Pinpoint the cell where the given text exists, returning its [x, y] midpoint coordinate. 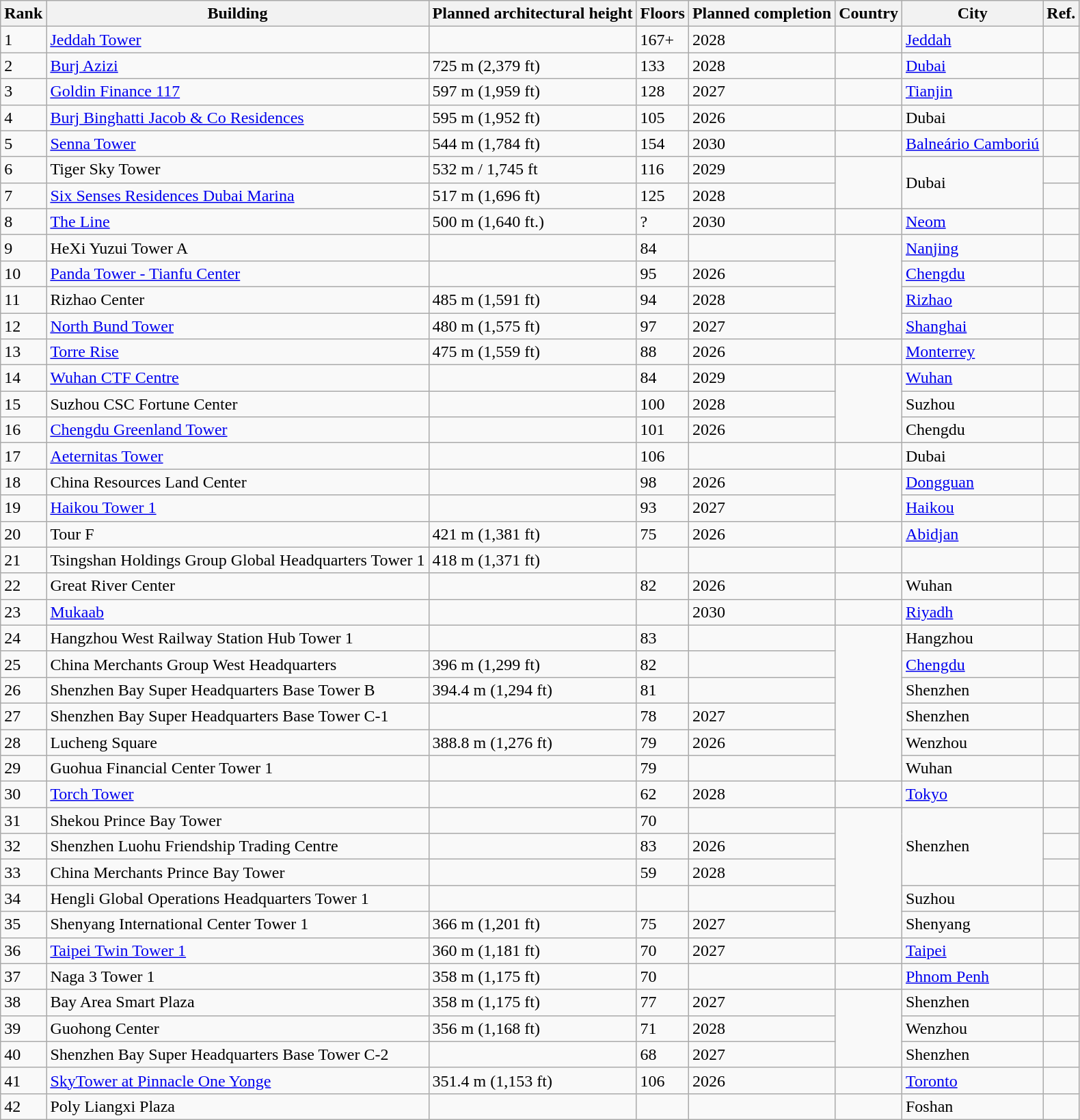
Toronto [972, 1080]
13 [23, 352]
14 [23, 378]
62 [662, 795]
100 [662, 404]
20 [23, 534]
Suzhou CSC Fortune Center [238, 404]
Hengli Global Operations Headquarters Tower 1 [238, 898]
Mukaab [238, 612]
Shenyang [972, 924]
5 [23, 144]
31 [23, 821]
4 [23, 118]
9 [23, 248]
26 [23, 690]
Neom [972, 222]
Torre Rise [238, 352]
360 m (1,181 ft) [532, 950]
8 [23, 222]
Haikou Tower 1 [238, 508]
Jeddah [972, 40]
1 [23, 40]
128 [662, 92]
Planned completion [761, 14]
595 m (1,952 ft) [532, 118]
Monterrey [972, 352]
95 [662, 274]
475 m (1,559 ft) [532, 352]
Rizhao Center [238, 299]
Burj Azizi [238, 66]
Shanghai [972, 326]
351.4 m (1,153 ft) [532, 1080]
38 [23, 1002]
Torch Tower [238, 795]
125 [662, 196]
480 m (1,575 ft) [532, 326]
68 [662, 1054]
37 [23, 976]
Planned architectural height [532, 14]
24 [23, 638]
40 [23, 1054]
532 m / 1,745 ft [532, 170]
167+ [662, 40]
Floors [662, 14]
Ref. [1061, 14]
366 m (1,201 ft) [532, 924]
32 [23, 846]
Dongguan [972, 482]
517 m (1,696 ft) [532, 196]
Burj Binghatti Jacob & Co Residences [238, 118]
Shenzhen Bay Super Headquarters Base Tower B [238, 690]
HeXi Yuzui Tower A [238, 248]
Goldin Finance 117 [238, 92]
Shenzhen Bay Super Headquarters Base Tower C-1 [238, 716]
25 [23, 664]
33 [23, 872]
97 [662, 326]
North Bund Tower [238, 326]
7 [23, 196]
SkyTower at Pinnacle One Yonge [238, 1080]
30 [23, 795]
98 [662, 482]
Guohong Center [238, 1028]
Rank [23, 14]
Wuhan CTF Centre [238, 378]
Tsingshan Holdings Group Global Headquarters Tower 1 [238, 560]
15 [23, 404]
35 [23, 924]
Abidjan [972, 534]
Taipei [972, 950]
28 [23, 742]
Shenzhen Luohu Friendship Trading Centre [238, 846]
16 [23, 430]
Chengdu Greenland Tower [238, 430]
39 [23, 1028]
23 [23, 612]
29 [23, 769]
597 m (1,959 ft) [532, 92]
Tiger Sky Tower [238, 170]
Tokyo [972, 795]
41 [23, 1080]
Shenyang International Center Tower 1 [238, 924]
18 [23, 482]
500 m (1,640 ft.) [532, 222]
Jeddah Tower [238, 40]
6 [23, 170]
Senna Tower [238, 144]
Guohua Financial Center Tower 1 [238, 769]
544 m (1,784 ft) [532, 144]
Haikou [972, 508]
116 [662, 170]
Balneário Camboriú [972, 144]
133 [662, 66]
78 [662, 716]
725 m (2,379 ft) [532, 66]
105 [662, 118]
59 [662, 872]
Tianjin [972, 92]
394.4 m (1,294 ft) [532, 690]
China Resources Land Center [238, 482]
Rizhao [972, 299]
21 [23, 560]
388.8 m (1,276 ft) [532, 742]
City [972, 14]
94 [662, 299]
418 m (1,371 ft) [532, 560]
2 [23, 66]
71 [662, 1028]
93 [662, 508]
Poly Liangxi Plaza [238, 1106]
12 [23, 326]
34 [23, 898]
Riyadh [972, 612]
Building [238, 14]
421 m (1,381 ft) [532, 534]
Great River Center [238, 586]
China Merchants Group West Headquarters [238, 664]
42 [23, 1106]
Country [869, 14]
Hangzhou West Railway Station Hub Tower 1 [238, 638]
3 [23, 92]
22 [23, 586]
17 [23, 456]
485 m (1,591 ft) [532, 299]
88 [662, 352]
Shenzhen Bay Super Headquarters Base Tower C-2 [238, 1054]
27 [23, 716]
36 [23, 950]
China Merchants Prince Bay Tower [238, 872]
Aeternitas Tower [238, 456]
81 [662, 690]
Six Senses Residences Dubai Marina [238, 196]
Lucheng Square [238, 742]
? [662, 222]
10 [23, 274]
The Line [238, 222]
Shekou Prince Bay Tower [238, 821]
Nanjing [972, 248]
11 [23, 299]
Panda Tower - Tianfu Center [238, 274]
356 m (1,168 ft) [532, 1028]
77 [662, 1002]
19 [23, 508]
Hangzhou [972, 638]
Taipei Twin Tower 1 [238, 950]
396 m (1,299 ft) [532, 664]
Phnom Penh [972, 976]
Naga 3 Tower 1 [238, 976]
Foshan [972, 1106]
Bay Area Smart Plaza [238, 1002]
Tour F [238, 534]
101 [662, 430]
154 [662, 144]
